Detect which cell encompasses the target text, then output its [X, Y] center coordinate. 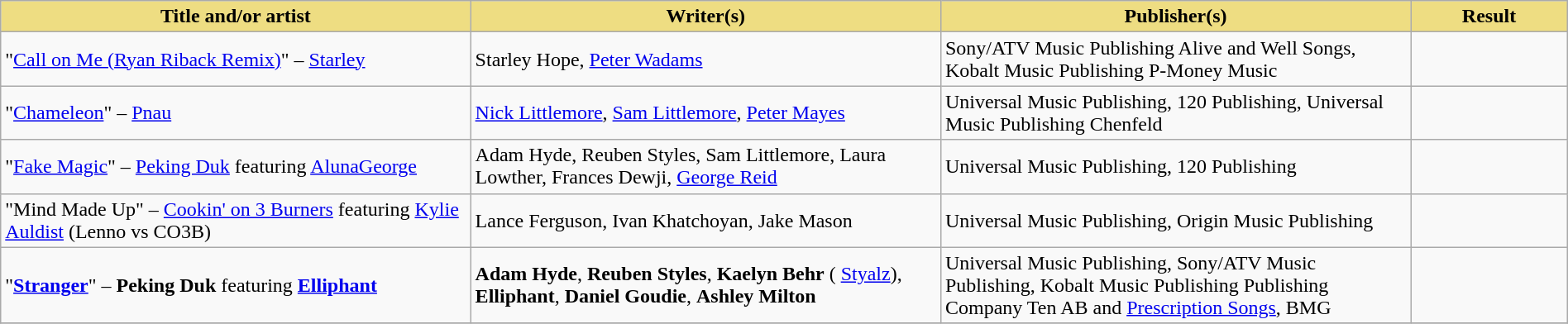
"Call on Me (Ryan Riback Remix)" – Starley [236, 60]
Universal Music Publishing, Origin Music Publishing [1175, 220]
Nick Littlemore, Sam Littlemore, Peter Mayes [705, 112]
"Mind Made Up" – Cookin' on 3 Burners featuring Kylie Auldist (Lenno vs CO3B) [236, 220]
Adam Hyde, Reuben Styles, Sam Littlemore, Laura Lowther, Frances Dewji, George Reid [705, 167]
Universal Music Publishing, Sony/ATV Music Publishing, Kobalt Music Publishing Publishing Company Ten AB and Prescription Songs, BMG [1175, 285]
Universal Music Publishing, 120 Publishing, Universal Music Publishing Chenfeld [1175, 112]
Universal Music Publishing, 120 Publishing [1175, 167]
Starley Hope, Peter Wadams [705, 60]
Result [1489, 17]
Writer(s) [705, 17]
"Chameleon" – Pnau [236, 112]
Title and/or artist [236, 17]
"Stranger" – Peking Duk featuring Elliphant [236, 285]
Adam Hyde, Reuben Styles, Kaelyn Behr ( Styalz), Elliphant, Daniel Goudie, Ashley Milton [705, 285]
"Fake Magic" – Peking Duk featuring AlunaGeorge [236, 167]
Publisher(s) [1175, 17]
Sony/ATV Music Publishing Alive and Well Songs, Kobalt Music Publishing P-Money Music [1175, 60]
Lance Ferguson, Ivan Khatchoyan, Jake Mason [705, 220]
